Scan for the cell matching the given text and deliver its [x, y] coordinate at center. 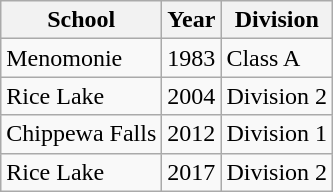
Menomonie [82, 58]
2017 [192, 172]
School [82, 20]
2012 [192, 134]
2004 [192, 96]
Chippewa Falls [82, 134]
Class A [277, 58]
Division 1 [277, 134]
Year [192, 20]
1983 [192, 58]
Division [277, 20]
